Provide the (x, y) coordinate of the cell's center where the given text is located.  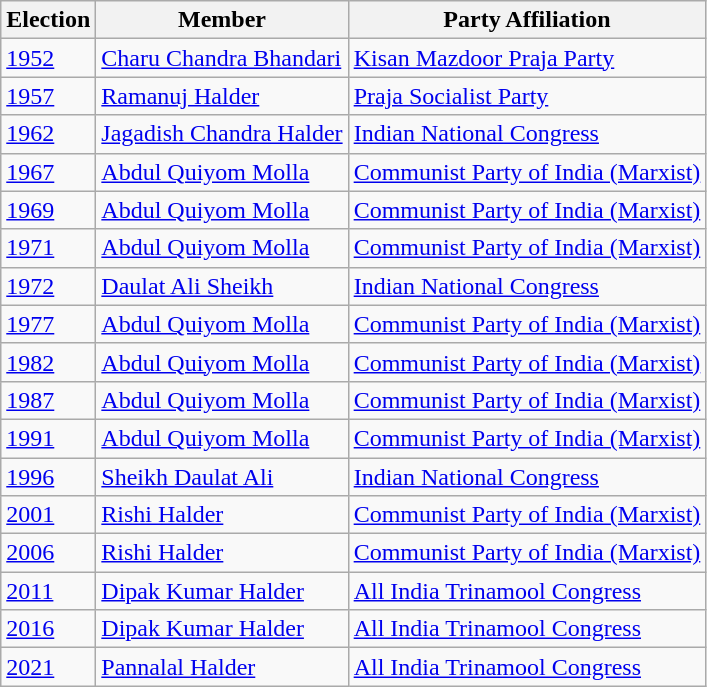
1969 (48, 210)
Jagadish Chandra Halder (222, 134)
1957 (48, 96)
1991 (48, 438)
2006 (48, 553)
1996 (48, 477)
Charu Chandra Bhandari (222, 58)
Election (48, 20)
2001 (48, 515)
Praja Socialist Party (527, 96)
1971 (48, 248)
1987 (48, 400)
Member (222, 20)
Ramanuj Halder (222, 96)
Party Affiliation (527, 20)
1972 (48, 286)
1962 (48, 134)
1967 (48, 172)
1982 (48, 362)
2021 (48, 667)
Pannalal Halder (222, 667)
Sheikh Daulat Ali (222, 477)
1952 (48, 58)
Kisan Mazdoor Praja Party (527, 58)
1977 (48, 324)
Daulat Ali Sheikh (222, 286)
2011 (48, 591)
2016 (48, 629)
